Scan for the cell matching the given text and deliver its [x, y] coordinate at center. 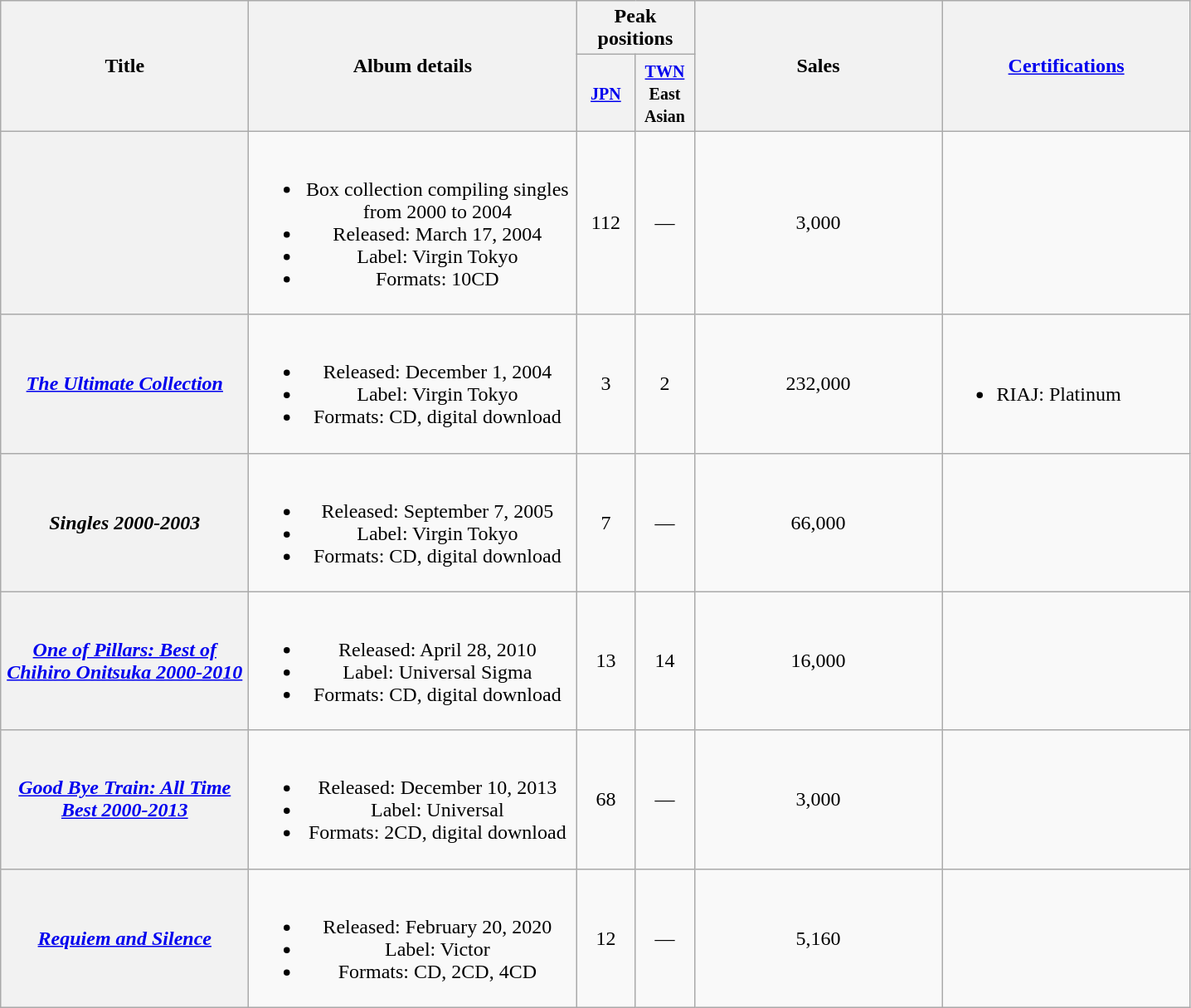
68 [605, 800]
JPN [605, 93]
5,160 [818, 937]
One of Pillars: Best of Chihiro Onitsuka 2000-2010 [124, 660]
Album details [413, 66]
13 [605, 660]
Sales [818, 66]
Requiem and Silence [124, 937]
TWN East Asian [665, 93]
Singles 2000-2003 [124, 523]
14 [665, 660]
Released: December 1, 2004Label: Virgin TokyoFormats: CD, digital download [413, 383]
Released: February 20, 2020Label: VictorFormats: CD, 2CD, 4CD [413, 937]
Peak positions [635, 28]
232,000 [818, 383]
3 [605, 383]
12 [605, 937]
112 [605, 222]
16,000 [818, 660]
Certifications [1067, 66]
Released: April 28, 2010Label: Universal SigmaFormats: CD, digital download [413, 660]
Good Bye Train: All Time Best 2000-2013 [124, 800]
Released: December 10, 2013Label: UniversalFormats: 2CD, digital download [413, 800]
7 [605, 523]
66,000 [818, 523]
The Ultimate Collection [124, 383]
Box collection compiling singles from 2000 to 2004Released: March 17, 2004Label: Virgin TokyoFormats: 10CD [413, 222]
2 [665, 383]
Released: September 7, 2005Label: Virgin TokyoFormats: CD, digital download [413, 523]
RIAJ: Platinum [1067, 383]
Title [124, 66]
